Search for the cell housing the specified text and yield its [X, Y] center coordinate. 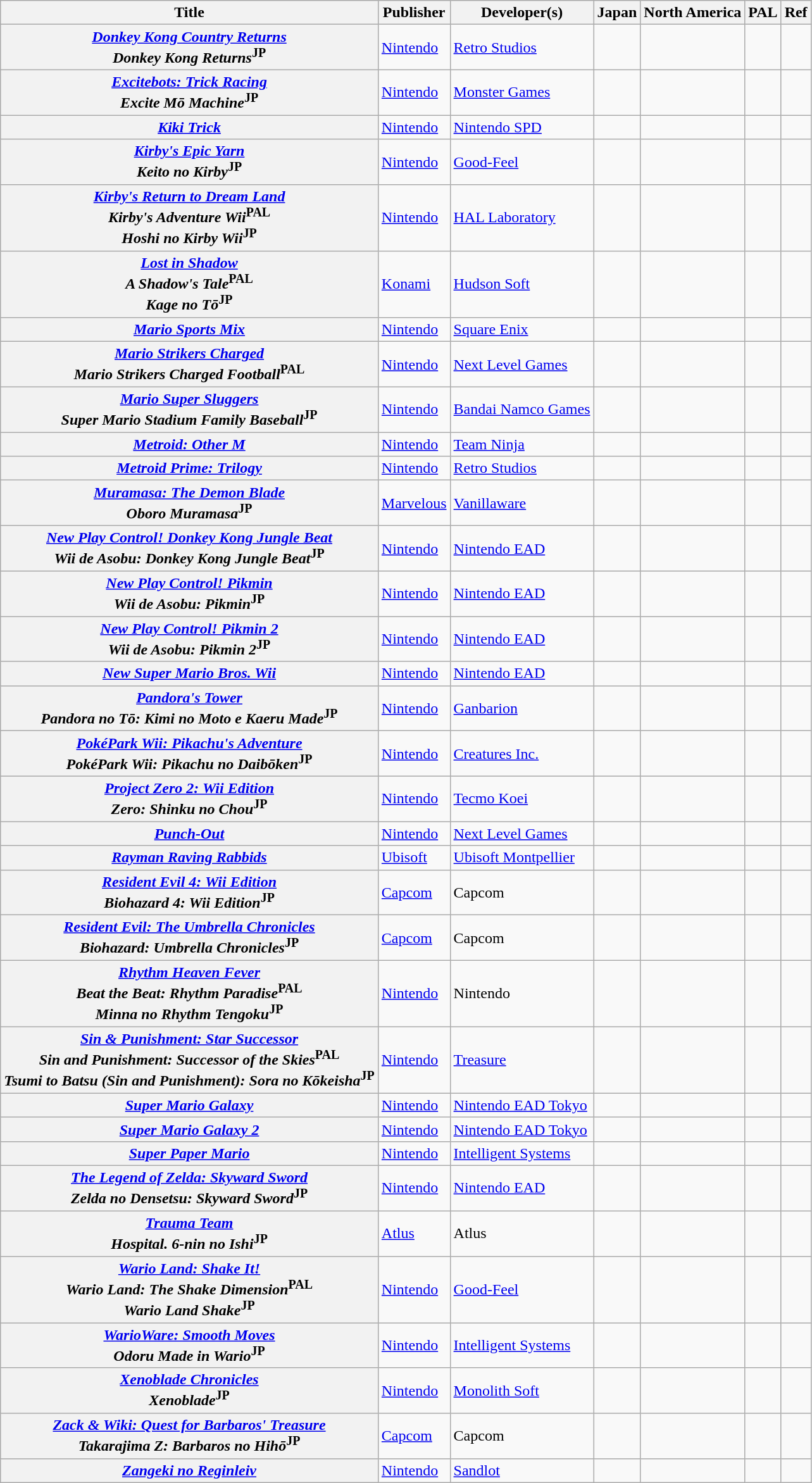
Nintendo SPD [522, 127]
Kirby's Epic Yarn Keito no KirbyJP [190, 162]
Ubisoft Montpellier [522, 858]
Creatures Inc. [522, 754]
Square Enix [522, 330]
Resident Evil: The Umbrella ChroniclesBiohazard: Umbrella ChroniclesJP [190, 938]
New Play Control! Pikmin Wii de Asobu: PikminJP [190, 594]
Konami [414, 285]
Lost in ShadowA Shadow's TalePALKage no TōJP [190, 285]
Monster Games [522, 92]
Metroid Prime: Trilogy [190, 468]
Super Mario Galaxy [190, 1105]
Title [190, 13]
Mario Super SluggersSuper Mario Stadium Family BaseballJP [190, 410]
Ref [796, 13]
Developer(s) [522, 13]
Super Mario Galaxy 2 [190, 1129]
Rayman Raving Rabbids [190, 858]
Treasure [522, 1060]
The Legend of Zelda: Skyward Sword Zelda no Densetsu: Skyward SwordJP [190, 1188]
Team Ninja [522, 444]
Sandlot [522, 1470]
Wario Land: Shake It!Wario Land: The Shake DimensionPALWario Land ShakeJP [190, 1289]
Resident Evil 4: Wii EditionBiohazard 4: Wii EditionJP [190, 892]
Zack & Wiki: Quest for Barbaros' TreasureTakarajima Z: Barbaros no HihōJP [190, 1436]
Ubisoft [414, 858]
Excitebots: Trick RacingExcite Mō MachineJP [190, 92]
Metroid: Other M [190, 444]
Vanillaware [522, 503]
Monolith Soft [522, 1391]
Xenoblade ChroniclesXenobladeJP [190, 1391]
HAL Laboratory [522, 218]
Ganbarion [522, 708]
Japan [617, 13]
Publisher [414, 13]
Pandora's TowerPandora no Tō: Kimi no Moto e Kaeru MadeJP [190, 708]
Zangeki no Reginleiv [190, 1470]
Kirby's Return to Dream LandKirby's Adventure WiiPALHoshi no Kirby WiiJP [190, 218]
North America [692, 13]
Muramasa: The Demon Blade Oboro MuramasaJP [190, 503]
WarioWare: Smooth MovesOdoru Made in WarioJP [190, 1346]
Mario Strikers ChargedMario Strikers Charged FootballPAL [190, 365]
PokéPark Wii: Pikachu's AdventurePokéPark Wii: Pikachu no DaibōkenJP [190, 754]
PAL [763, 13]
Donkey Kong Country ReturnsDonkey Kong ReturnsJP [190, 47]
Punch-Out [190, 834]
Tecmo Koei [522, 799]
Kiki Trick [190, 127]
Super Paper Mario [190, 1153]
New Play Control! Pikmin 2 Wii de Asobu: Pikmin 2JP [190, 639]
Hudson Soft [522, 285]
Sin & Punishment: Star SuccessorSin and Punishment: Successor of the SkiesPALTsumi to Batsu (Sin and Punishment): Sora no KōkeishaJP [190, 1060]
New Super Mario Bros. Wii [190, 673]
Trauma Team Hospital. 6-nin no IshiJP [190, 1234]
Mario Sports Mix [190, 330]
Bandai Namco Games [522, 410]
New Play Control! Donkey Kong Jungle Beat Wii de Asobu: Donkey Kong Jungle BeatJP [190, 548]
Rhythm Heaven FeverBeat the Beat: Rhythm ParadisePALMinna no Rhythm TengokuJP [190, 994]
Marvelous [414, 503]
Project Zero 2: Wii EditionZero: Shinku no ChouJP [190, 799]
